Determine the [X, Y] coordinate at the center of the cell enclosing the given text.  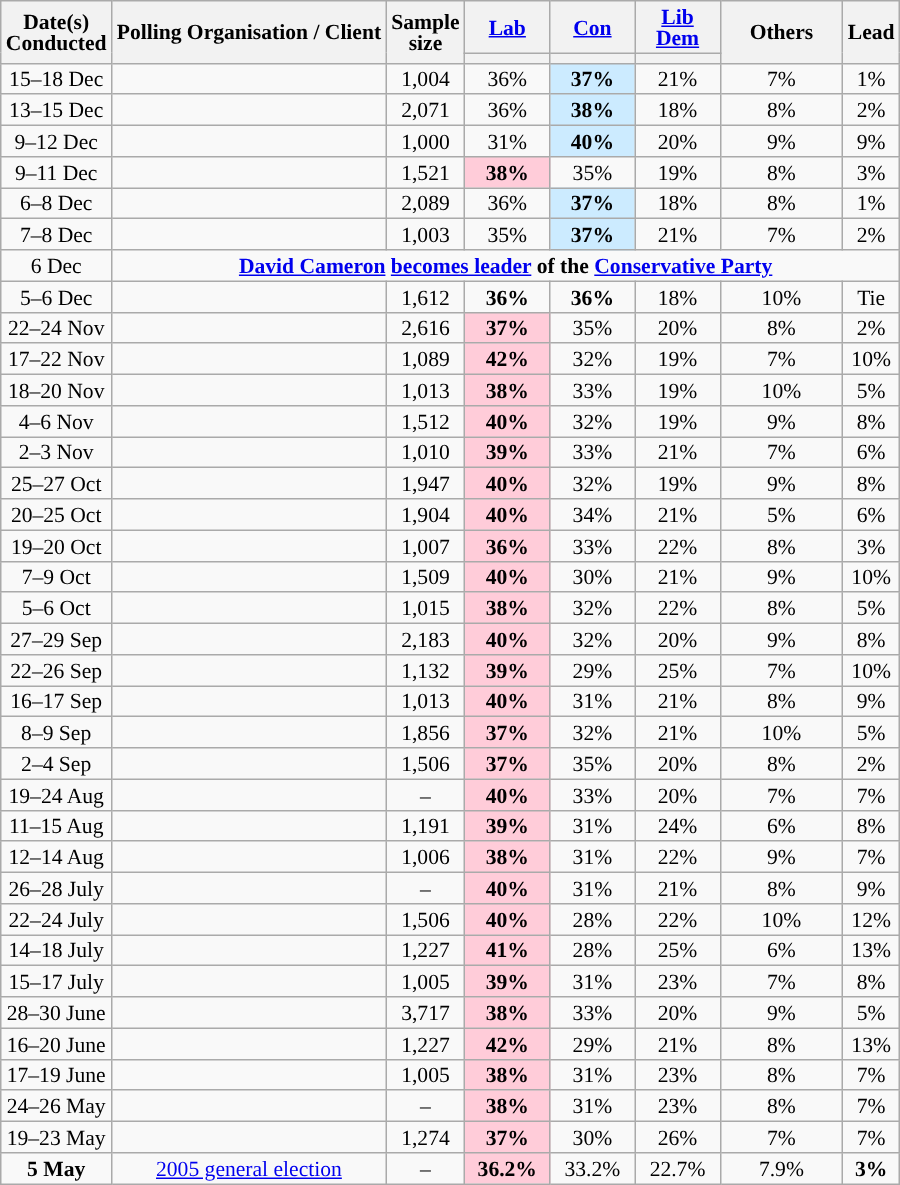
24% [678, 826]
19–24 Aug [56, 794]
24–26 May [56, 1106]
22.7% [678, 1168]
22–26 Sep [56, 670]
8–9 Sep [56, 732]
Tie [872, 296]
15–17 July [56, 982]
5–6 Dec [56, 296]
1,521 [425, 172]
5 May [56, 1168]
26% [678, 1138]
1,947 [425, 484]
22–24 Nov [56, 328]
22–24 July [56, 920]
1,856 [425, 732]
16–17 Sep [56, 702]
Date(s)Conducted [56, 32]
34% [592, 514]
David Cameron becomes leader of the Conservative Party [506, 266]
28–30 June [56, 1012]
11–15 Aug [56, 826]
15–18 Dec [56, 78]
6 Dec [56, 266]
2–3 Nov [56, 452]
26–28 July [56, 888]
1,089 [425, 360]
2005 general election [250, 1168]
20–25 Oct [56, 514]
2,183 [425, 640]
7.9% [782, 1168]
27–29 Sep [56, 640]
1,191 [425, 826]
41% [508, 950]
Con [592, 27]
2–4 Sep [56, 764]
1,006 [425, 858]
Samplesize [425, 32]
1,132 [425, 670]
1,612 [425, 296]
1,004 [425, 78]
Lead [872, 32]
25–27 Oct [56, 484]
7–8 Dec [56, 234]
18–20 Nov [56, 390]
Lib Dem [678, 27]
9–11 Dec [56, 172]
17–19 June [56, 1074]
Lab [508, 27]
1,904 [425, 514]
5–6 Oct [56, 608]
4–6 Nov [56, 422]
2,071 [425, 110]
1,509 [425, 576]
Polling Organisation / Client [250, 32]
2,089 [425, 204]
1,010 [425, 452]
16–20 June [56, 1044]
33.2% [592, 1168]
19–20 Oct [56, 546]
7–9 Oct [56, 576]
3,717 [425, 1012]
1,000 [425, 142]
1,003 [425, 234]
Others [782, 32]
1,015 [425, 608]
13–15 Dec [56, 110]
14–18 July [56, 950]
19–23 May [56, 1138]
1,274 [425, 1138]
1,512 [425, 422]
36.2% [508, 1168]
1,007 [425, 546]
17–22 Nov [56, 360]
9–12 Dec [56, 142]
12–14 Aug [56, 858]
12% [872, 920]
6–8 Dec [56, 204]
2,616 [425, 328]
